Capture the cell that displays the provided text and extract its [X, Y] central coordinate. 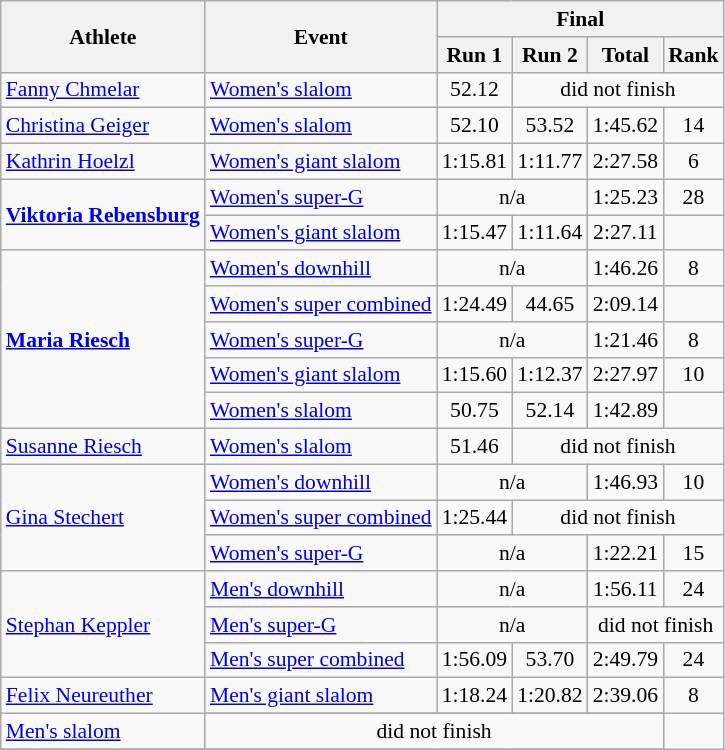
Total [626, 55]
1:18.24 [474, 696]
53.52 [550, 126]
1:46.26 [626, 269]
1:15.81 [474, 162]
Men's downhill [321, 589]
2:09.14 [626, 304]
Run 1 [474, 55]
28 [694, 197]
1:11.77 [550, 162]
Men's slalom [103, 732]
1:24.49 [474, 304]
2:49.79 [626, 660]
Event [321, 36]
Stephan Keppler [103, 624]
44.65 [550, 304]
Athlete [103, 36]
52.12 [474, 90]
Run 2 [550, 55]
1:12.37 [550, 375]
1:22.21 [626, 554]
Maria Riesch [103, 340]
50.75 [474, 411]
Final [580, 19]
Men's super-G [321, 625]
52.14 [550, 411]
1:42.89 [626, 411]
1:56.11 [626, 589]
52.10 [474, 126]
Kathrin Hoelzl [103, 162]
1:15.47 [474, 233]
1:11.64 [550, 233]
Gina Stechert [103, 518]
2:27.11 [626, 233]
15 [694, 554]
Christina Geiger [103, 126]
1:25.44 [474, 518]
1:20.82 [550, 696]
14 [694, 126]
Viktoria Rebensburg [103, 214]
1:56.09 [474, 660]
Felix Neureuther [103, 696]
Fanny Chmelar [103, 90]
1:15.60 [474, 375]
51.46 [474, 447]
1:45.62 [626, 126]
1:46.93 [626, 482]
2:27.97 [626, 375]
Rank [694, 55]
1:21.46 [626, 340]
1:25.23 [626, 197]
2:27.58 [626, 162]
Susanne Riesch [103, 447]
Men's super combined [321, 660]
6 [694, 162]
53.70 [550, 660]
2:39.06 [626, 696]
Men's giant slalom [321, 696]
